Identify which cell holds the provided text, then report its [x, y] central coordinate. 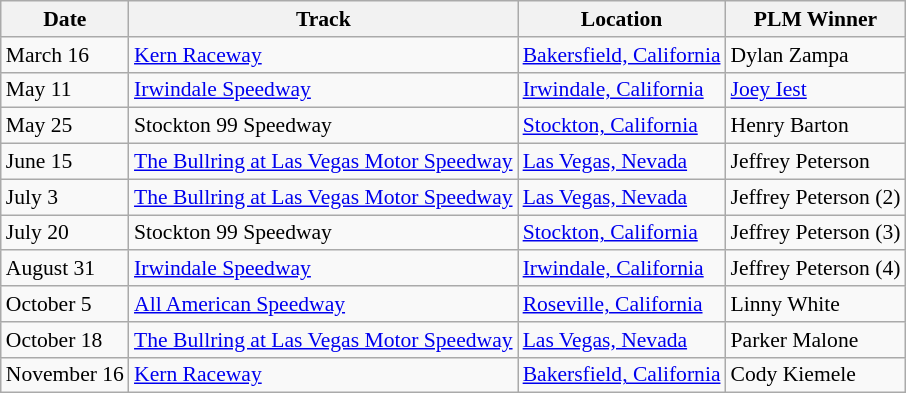
Henry Barton [816, 126]
Jeffrey Peterson (4) [816, 269]
Parker Malone [816, 340]
October 5 [65, 304]
July 20 [65, 233]
Jeffrey Peterson [816, 162]
PLM Winner [816, 19]
July 3 [65, 197]
March 16 [65, 55]
May 11 [65, 90]
Jeffrey Peterson (3) [816, 233]
Cody Kiemele [816, 375]
All American Speedway [324, 304]
June 15 [65, 162]
Date [65, 19]
Roseville, California [622, 304]
November 16 [65, 375]
May 25 [65, 126]
August 31 [65, 269]
Dylan Zampa [816, 55]
Joey Iest [816, 90]
Track [324, 19]
October 18 [65, 340]
Location [622, 19]
Jeffrey Peterson (2) [816, 197]
Linny White [816, 304]
